Find where the given text appears and provide that cell's center as [X, Y] coordinate. 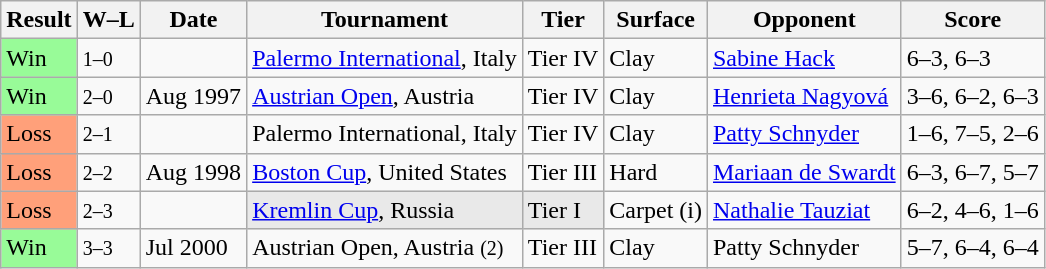
Tier I [563, 210]
6–2, 4–6, 1–6 [972, 210]
Hard [656, 172]
Result [39, 20]
Tournament [385, 20]
Tier [563, 20]
Mariaan de Swardt [804, 172]
3–6, 6–2, 6–3 [972, 96]
1–6, 7–5, 2–6 [972, 134]
Aug 1997 [193, 96]
Henrieta Nagyová [804, 96]
6–3, 6–7, 5–7 [972, 172]
Carpet (i) [656, 210]
Kremlin Cup, Russia [385, 210]
Aug 1998 [193, 172]
Surface [656, 20]
Opponent [804, 20]
Jul 2000 [193, 248]
3–3 [108, 248]
Austrian Open, Austria (2) [385, 248]
Boston Cup, United States [385, 172]
Austrian Open, Austria [385, 96]
2–3 [108, 210]
W–L [108, 20]
2–2 [108, 172]
Score [972, 20]
1–0 [108, 58]
2–1 [108, 134]
Nathalie Tauziat [804, 210]
6–3, 6–3 [972, 58]
5–7, 6–4, 6–4 [972, 248]
Date [193, 20]
2–0 [108, 96]
Sabine Hack [804, 58]
